Find where the given text appears and provide that cell's center as [X, Y] coordinate. 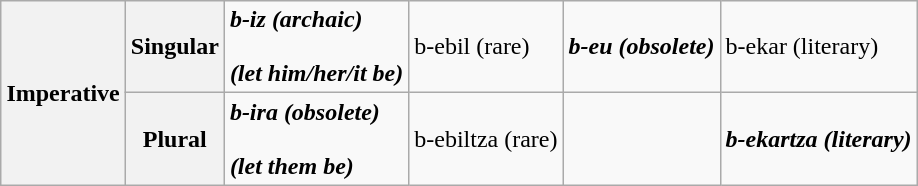
b-ekartza (literary) [818, 139]
b-eu (obsolete) [642, 47]
b-iz (archaic)(let him/her/it be) [316, 47]
b-ekar (literary) [818, 47]
Singular [174, 47]
b-ira (obsolete)(let them be) [316, 139]
b-ebil (rare) [486, 47]
Imperative [63, 93]
Plural [174, 139]
b-ebiltza (rare) [486, 139]
